Detect which cell encompasses the target text, then output its (x, y) center coordinate. 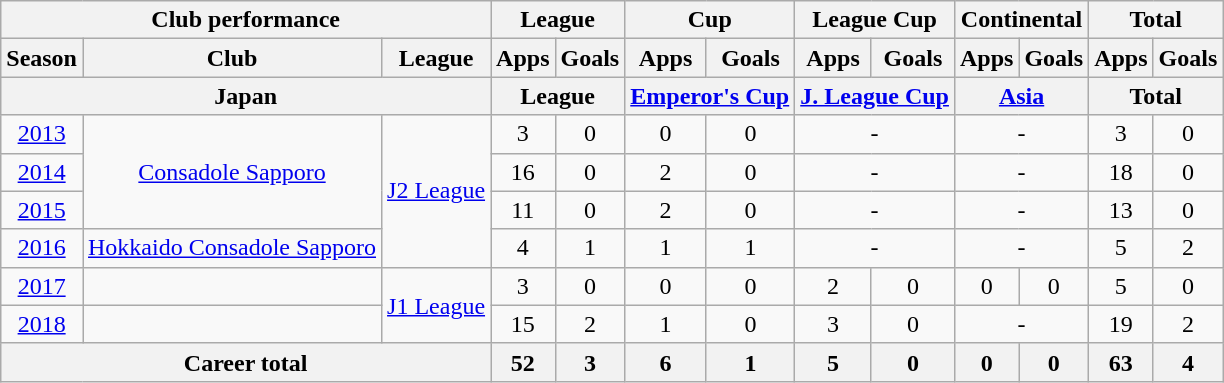
16 (523, 172)
League Cup (875, 20)
2016 (42, 248)
Asia (1021, 96)
19 (1121, 324)
Club performance (246, 20)
6 (666, 362)
Consadole Sapporo (232, 172)
Season (42, 58)
2017 (42, 286)
11 (523, 210)
J1 League (436, 305)
2015 (42, 210)
J. League Cup (875, 96)
Hokkaido Consadole Sapporo (232, 248)
15 (523, 324)
18 (1121, 172)
52 (523, 362)
Continental (1021, 20)
63 (1121, 362)
Japan (246, 96)
Career total (246, 362)
2014 (42, 172)
13 (1121, 210)
Cup (710, 20)
Club (232, 58)
Emperor's Cup (710, 96)
2018 (42, 324)
J2 League (436, 191)
2013 (42, 134)
